Detect which cell encompasses the target text, then output its [X, Y] center coordinate. 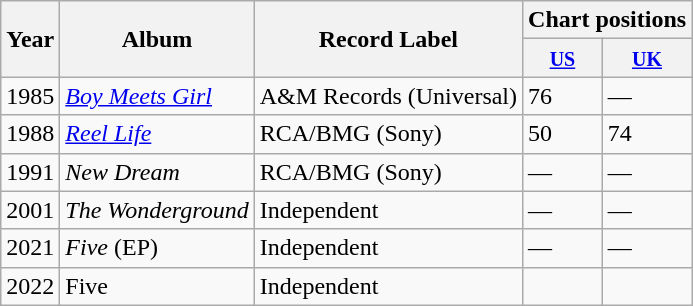
New Dream [157, 172]
2022 [30, 286]
1991 [30, 172]
Year [30, 39]
Five [157, 286]
50 [563, 134]
1985 [30, 96]
Chart positions [608, 20]
74 [646, 134]
2021 [30, 248]
UK [646, 58]
Boy Meets Girl [157, 96]
Record Label [388, 39]
76 [563, 96]
1988 [30, 134]
2001 [30, 210]
Five (EP) [157, 248]
A&M Records (Universal) [388, 96]
Album [157, 39]
Reel Life [157, 134]
The Wonderground [157, 210]
US [563, 58]
